Capture the cell that displays the provided text and extract its (x, y) central coordinate. 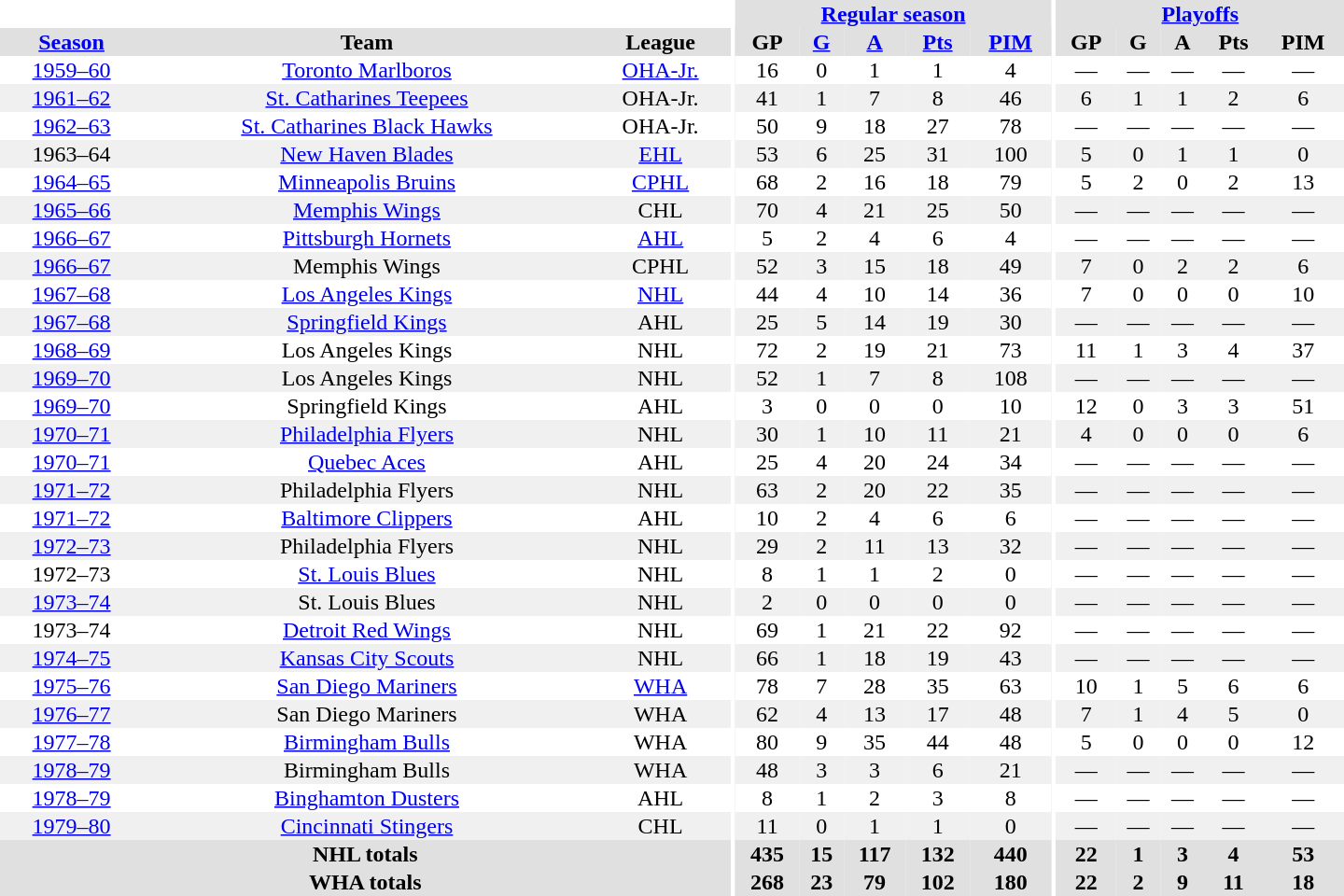
37 (1303, 350)
St. Catharines Teepees (367, 98)
108 (1010, 378)
Binghamton Dusters (367, 798)
Team (367, 42)
St. Catharines Black Hawks (367, 126)
1974–75 (71, 658)
29 (767, 546)
68 (767, 182)
1965–66 (71, 210)
1968–69 (71, 350)
EHL (661, 154)
46 (1010, 98)
62 (767, 714)
32 (1010, 546)
1963–64 (71, 154)
Detroit Red Wings (367, 630)
1959–60 (71, 70)
31 (937, 154)
51 (1303, 406)
17 (937, 714)
69 (767, 630)
Cincinnati Stingers (367, 826)
36 (1010, 294)
Baltimore Clippers (367, 518)
24 (937, 462)
117 (875, 854)
WHA totals (365, 882)
34 (1010, 462)
1976–77 (71, 714)
102 (937, 882)
1962–63 (71, 126)
268 (767, 882)
Regular season (894, 14)
1961–62 (71, 98)
43 (1010, 658)
23 (821, 882)
66 (767, 658)
440 (1010, 854)
Season (71, 42)
Minneapolis Bruins (367, 182)
28 (875, 686)
80 (767, 742)
NHL totals (365, 854)
1979–80 (71, 826)
Pittsburgh Hornets (367, 238)
41 (767, 98)
New Haven Blades (367, 154)
Kansas City Scouts (367, 658)
72 (767, 350)
1975–76 (71, 686)
435 (767, 854)
100 (1010, 154)
92 (1010, 630)
Playoffs (1200, 14)
180 (1010, 882)
132 (937, 854)
1977–78 (71, 742)
Quebec Aces (367, 462)
1964–65 (71, 182)
League (661, 42)
73 (1010, 350)
49 (1010, 266)
27 (937, 126)
70 (767, 210)
Toronto Marlboros (367, 70)
